Return [X, Y] of the center of cell containing provided text 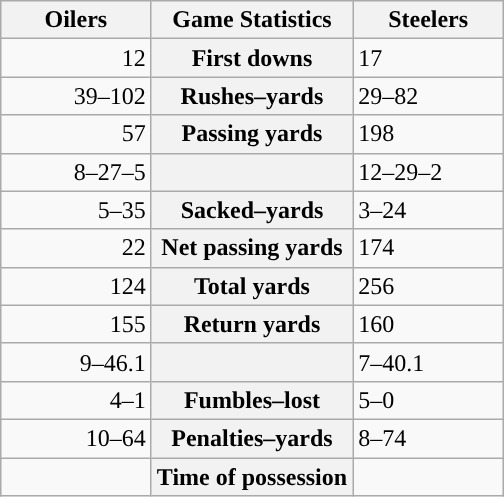
5–0 [428, 400]
8–74 [428, 438]
Game Statistics [252, 20]
10–64 [76, 438]
8–27–5 [76, 172]
Fumbles–lost [252, 400]
9–46.1 [76, 362]
29–82 [428, 96]
17 [428, 58]
124 [76, 286]
Time of possession [252, 477]
7–40.1 [428, 362]
155 [76, 324]
12–29–2 [428, 172]
Steelers [428, 20]
39–102 [76, 96]
57 [76, 134]
174 [428, 248]
Penalties–yards [252, 438]
3–24 [428, 210]
12 [76, 58]
Oilers [76, 20]
22 [76, 248]
Sacked–yards [252, 210]
Total yards [252, 286]
First downs [252, 58]
256 [428, 286]
Rushes–yards [252, 96]
4–1 [76, 400]
Passing yards [252, 134]
Return yards [252, 324]
Net passing yards [252, 248]
198 [428, 134]
160 [428, 324]
5–35 [76, 210]
